From the cell containing the given text, extract its center point as (x, y) coordinate. 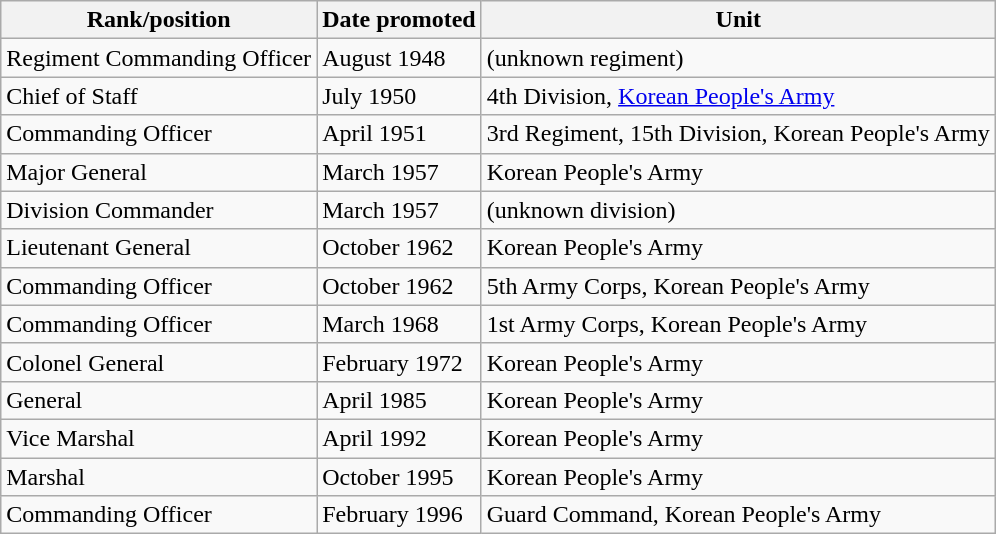
(unknown regiment) (738, 58)
Guard Command, Korean People's Army (738, 515)
April 1951 (400, 134)
February 1996 (400, 515)
April 1985 (400, 400)
Major General (159, 172)
3rd Regiment, 15th Division, Korean People's Army (738, 134)
February 1972 (400, 362)
Vice Marshal (159, 438)
Unit (738, 20)
1st Army Corps, Korean People's Army (738, 324)
4th Division, Korean People's Army (738, 96)
October 1995 (400, 477)
March 1968 (400, 324)
Date promoted (400, 20)
Colonel General (159, 362)
Rank/position (159, 20)
Chief of Staff (159, 96)
Marshal (159, 477)
Lieutenant General (159, 248)
Regiment Commanding Officer (159, 58)
July 1950 (400, 96)
5th Army Corps, Korean People's Army (738, 286)
August 1948 (400, 58)
General (159, 400)
Division Commander (159, 210)
(unknown division) (738, 210)
April 1992 (400, 438)
